For the text-containing cell, return its midpoint in [X, Y] coordinate format. 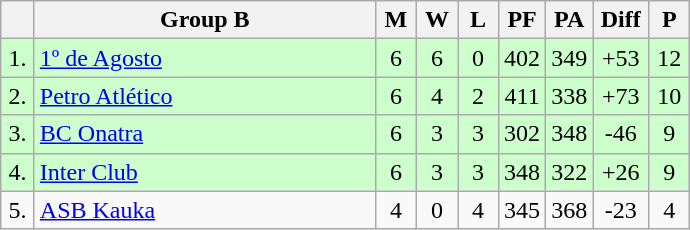
349 [570, 58]
2. [18, 96]
Inter Club [204, 172]
M [396, 20]
338 [570, 96]
-46 [621, 134]
4. [18, 172]
PA [570, 20]
Diff [621, 20]
+53 [621, 58]
P [670, 20]
402 [522, 58]
411 [522, 96]
1. [18, 58]
1º de Agosto [204, 58]
+26 [621, 172]
5. [18, 210]
368 [570, 210]
L [478, 20]
3. [18, 134]
BC Onatra [204, 134]
12 [670, 58]
ASB Kauka [204, 210]
-23 [621, 210]
Group B [204, 20]
Petro Atlético [204, 96]
+73 [621, 96]
W [436, 20]
10 [670, 96]
2 [478, 96]
345 [522, 210]
PF [522, 20]
322 [570, 172]
302 [522, 134]
